Identify which cell holds the provided text, then report its [X, Y] central coordinate. 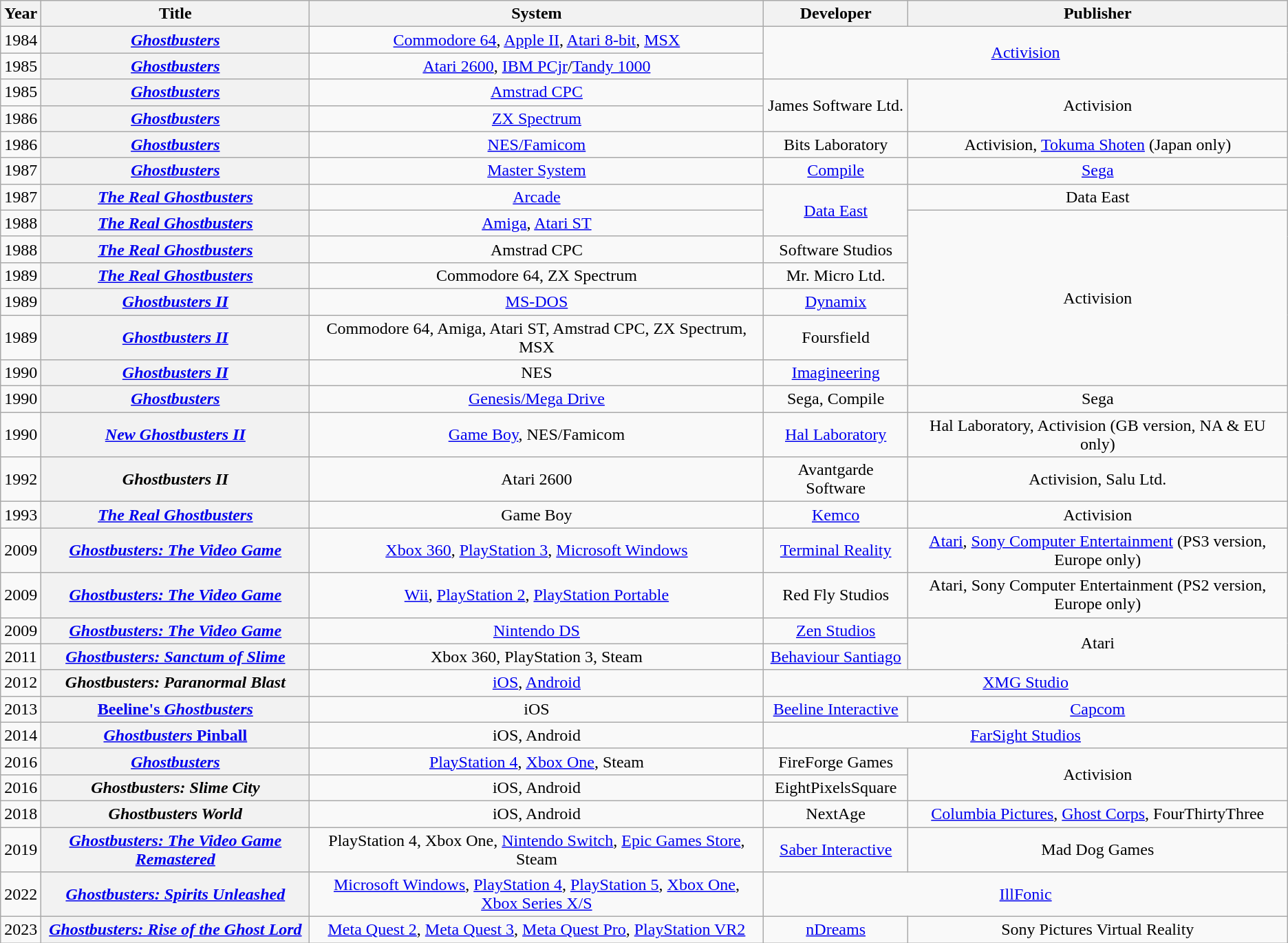
Mr. Micro Ltd. [835, 275]
Red Fly Studios [835, 595]
Amiga, Atari ST [537, 223]
Xbox 360, PlayStation 3, Steam [537, 657]
Ghostbusters Pinball [175, 735]
Beeline's Ghostbusters [175, 709]
Bits Laboratory [835, 145]
Developer [835, 14]
Hal Laboratory [835, 435]
PlayStation 4, Xbox One, Nintendo Switch, Epic Games Store, Steam [537, 849]
2011 [21, 657]
Capcom [1097, 709]
FireForge Games [835, 761]
Wii, PlayStation 2, PlayStation Portable [537, 595]
Ghostbusters: Rise of the Ghost Lord [175, 930]
1992 [21, 479]
System [537, 14]
Arcade [537, 197]
2022 [21, 895]
Dynamix [835, 301]
NES [537, 373]
Terminal Reality [835, 551]
Game Boy, NES/Famicom [537, 435]
Master System [537, 171]
Mad Dog Games [1097, 849]
EightPixelsSquare [835, 787]
Genesis/Mega Drive [537, 399]
Commodore 64, Apple II, Atari 8-bit, MSX [537, 40]
Columbia Pictures, Ghost Corps, FourThirtyThree [1097, 814]
Xbox 360, PlayStation 3, Microsoft Windows [537, 551]
MS-DOS [537, 301]
Sega, Compile [835, 399]
2023 [21, 930]
Title [175, 14]
Compile [835, 171]
Meta Quest 2, Meta Quest 3, Meta Quest Pro, PlayStation VR2 [537, 930]
1993 [21, 515]
Avantgarde Software [835, 479]
Atari [1097, 644]
2014 [21, 735]
James Software Ltd. [835, 105]
Ghostbusters: Sanctum of Slime [175, 657]
Kemco [835, 515]
Activision, Salu Ltd. [1097, 479]
Hal Laboratory, Activision (GB version, NA & EU only) [1097, 435]
Year [21, 14]
Game Boy [537, 515]
Software Studios [835, 249]
IllFonic [1025, 895]
Ghostbusters: The Video Game Remastered [175, 849]
Commodore 64, ZX Spectrum [537, 275]
NextAge [835, 814]
Ghostbusters World [175, 814]
Activision, Tokuma Shoten (Japan only) [1097, 145]
Nintendo DS [537, 631]
Ghostbusters: Slime City [175, 787]
2019 [21, 849]
Behaviour Santiago [835, 657]
Commodore 64, Amiga, Atari ST, Amstrad CPC, ZX Spectrum, MSX [537, 337]
Foursfield [835, 337]
Atari 2600 [537, 479]
Beeline Interactive [835, 709]
1984 [21, 40]
Zen Studios [835, 631]
Publisher [1097, 14]
Imagineering [835, 373]
Atari, Sony Computer Entertainment (PS3 version, Europe only) [1097, 551]
Saber Interactive [835, 849]
2013 [21, 709]
FarSight Studios [1025, 735]
Ghostbusters: Spirits Unleashed [175, 895]
iOS [537, 709]
Sony Pictures Virtual Reality [1097, 930]
nDreams [835, 930]
PlayStation 4, Xbox One, Steam [537, 761]
Microsoft Windows, PlayStation 4, PlayStation 5, Xbox One, Xbox Series X/S [537, 895]
ZX Spectrum [537, 118]
XMG Studio [1025, 683]
2012 [21, 683]
Atari, Sony Computer Entertainment (PS2 version, Europe only) [1097, 595]
NES/Famicom [537, 145]
Ghostbusters: Paranormal Blast [175, 683]
2018 [21, 814]
Atari 2600, IBM PCjr/Tandy 1000 [537, 66]
New Ghostbusters II [175, 435]
